For the text-containing cell, return its midpoint in [x, y] coordinate format. 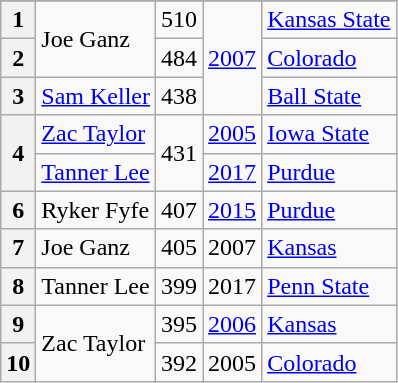
Kansas State [329, 20]
10 [18, 362]
2006 [232, 324]
9 [18, 324]
Sam Keller [96, 96]
3 [18, 96]
392 [180, 362]
2015 [232, 210]
4 [18, 153]
431 [180, 153]
405 [180, 248]
2 [18, 58]
8 [18, 286]
6 [18, 210]
1 [18, 20]
Iowa State [329, 134]
Penn State [329, 286]
Ryker Fyfe [96, 210]
510 [180, 20]
395 [180, 324]
Ball State [329, 96]
407 [180, 210]
399 [180, 286]
484 [180, 58]
438 [180, 96]
7 [18, 248]
